Output the (X, Y) coordinate of the center of the cell containing the given text.  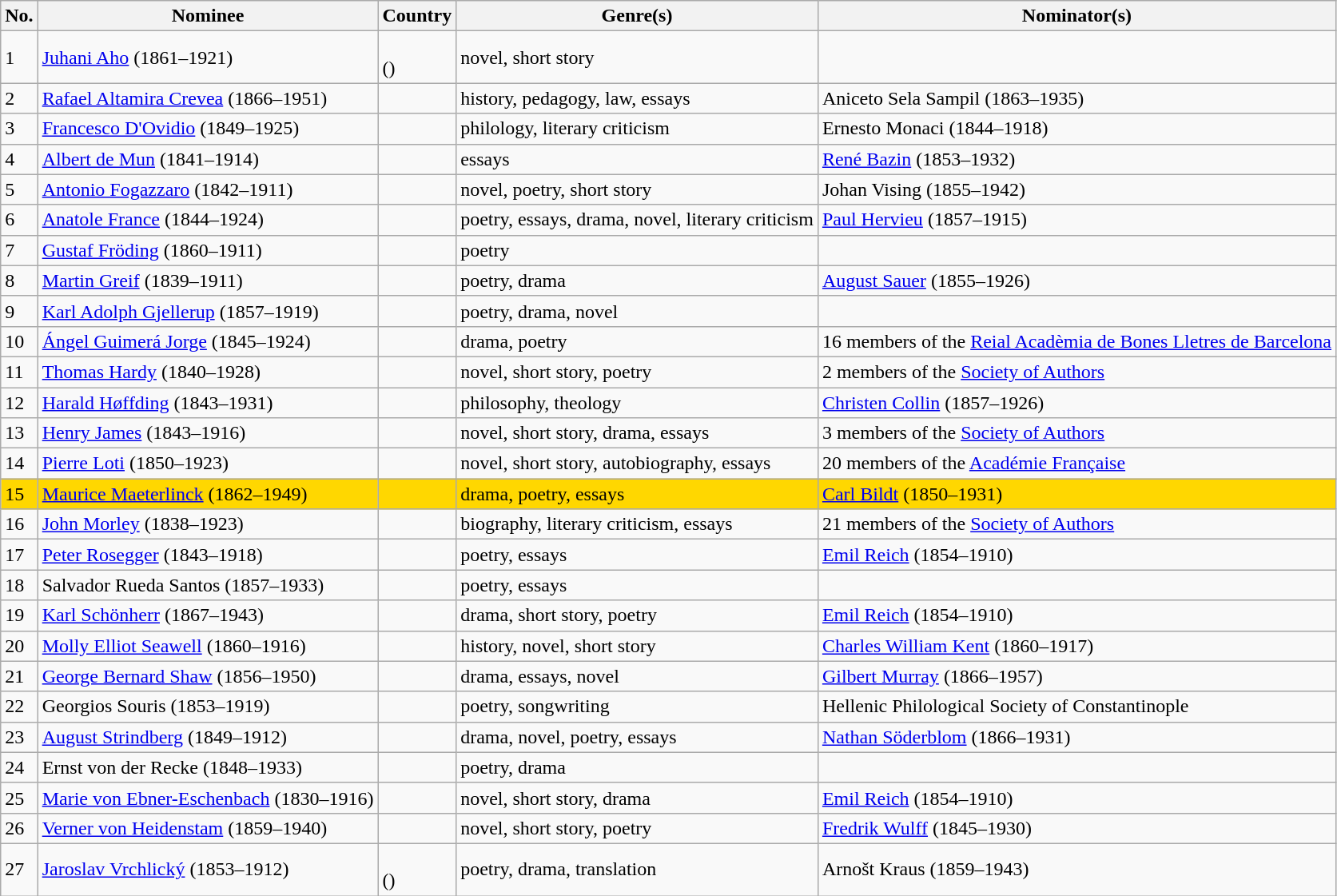
drama, short story, poetry (638, 615)
Fredrik Wulff (1845–1930) (1076, 828)
John Morley (1838–1923) (208, 524)
Ernesto Monaci (1844–1918) (1076, 129)
poetry (638, 250)
George Bernard Shaw (1856–1950) (208, 676)
14 (19, 464)
18 (19, 585)
René Bazin (1853–1932) (1076, 159)
Albert de Mun (1841–1914) (208, 159)
Hellenic Philological Society of Constantinople (1076, 707)
Christen Collin (1857–1926) (1076, 402)
23 (19, 737)
Maurice Maeterlinck (1862–1949) (208, 494)
essays (638, 159)
Country (417, 16)
2 (19, 98)
13 (19, 433)
Carl Bildt (1850–1931) (1076, 494)
Nathan Söderblom (1866–1931) (1076, 737)
Thomas Hardy (1840–1928) (208, 372)
poetry, songwriting (638, 707)
August Sauer (1855–1926) (1076, 281)
August Strindberg (1849–1912) (208, 737)
19 (19, 615)
history, novel, short story (638, 646)
12 (19, 402)
Peter Rosegger (1843–1918) (208, 555)
Karl Schönherr (1867–1943) (208, 615)
Anatole France (1844–1924) (208, 220)
Johan Vising (1855–1942) (1076, 189)
11 (19, 372)
16 members of the Reial Acadèmia de Bones Lletres de Barcelona (1076, 341)
philology, literary criticism (638, 129)
6 (19, 220)
No. (19, 16)
Pierre Loti (1850–1923) (208, 464)
4 (19, 159)
9 (19, 311)
Salvador Rueda Santos (1857–1933) (208, 585)
drama, poetry (638, 341)
2 members of the Society of Authors (1076, 372)
7 (19, 250)
Ángel Guimerá Jorge (1845–1924) (208, 341)
22 (19, 707)
21 members of the Society of Authors (1076, 524)
Rafael Altamira Crevea (1866–1951) (208, 98)
Nominator(s) (1076, 16)
philosophy, theology (638, 402)
3 (19, 129)
Nominee (208, 16)
25 (19, 798)
poetry, drama, novel (638, 311)
10 (19, 341)
Marie von Ebner-Eschenbach (1830–1916) (208, 798)
15 (19, 494)
Jaroslav Vrchlický (1853–1912) (208, 870)
3 members of the Society of Authors (1076, 433)
26 (19, 828)
17 (19, 555)
history, pedagogy, law, essays (638, 98)
21 (19, 676)
27 (19, 870)
biography, literary criticism, essays (638, 524)
Charles William Kent (1860–1917) (1076, 646)
novel, short story, drama, essays (638, 433)
Juhani Aho (1861–1921) (208, 58)
novel, poetry, short story (638, 189)
5 (19, 189)
drama, novel, poetry, essays (638, 737)
Ernst von der Recke (1848–1933) (208, 767)
Paul Hervieu (1857–1915) (1076, 220)
Karl Adolph Gjellerup (1857–1919) (208, 311)
novel, short story (638, 58)
Genre(s) (638, 16)
8 (19, 281)
Gustaf Fröding (1860–1911) (208, 250)
drama, poetry, essays (638, 494)
Antonio Fogazzaro (1842–1911) (208, 189)
20 members of the Académie Française (1076, 464)
novel, short story, autobiography, essays (638, 464)
16 (19, 524)
novel, short story, drama (638, 798)
Martin Greif (1839–1911) (208, 281)
Verner von Heidenstam (1859–1940) (208, 828)
24 (19, 767)
Molly Elliot Seawell (1860–1916) (208, 646)
poetry, drama, translation (638, 870)
20 (19, 646)
Gilbert Murray (1866–1957) (1076, 676)
Aniceto Sela Sampil (1863–1935) (1076, 98)
Arnošt Kraus (1859–1943) (1076, 870)
drama, essays, novel (638, 676)
Henry James (1843–1916) (208, 433)
poetry, essays, drama, novel, literary criticism (638, 220)
Harald Høffding (1843–1931) (208, 402)
1 (19, 58)
Georgios Souris (1853–1919) (208, 707)
Francesco D'Ovidio (1849–1925) (208, 129)
